Detect which cell encompasses the target text, then output its [X, Y] center coordinate. 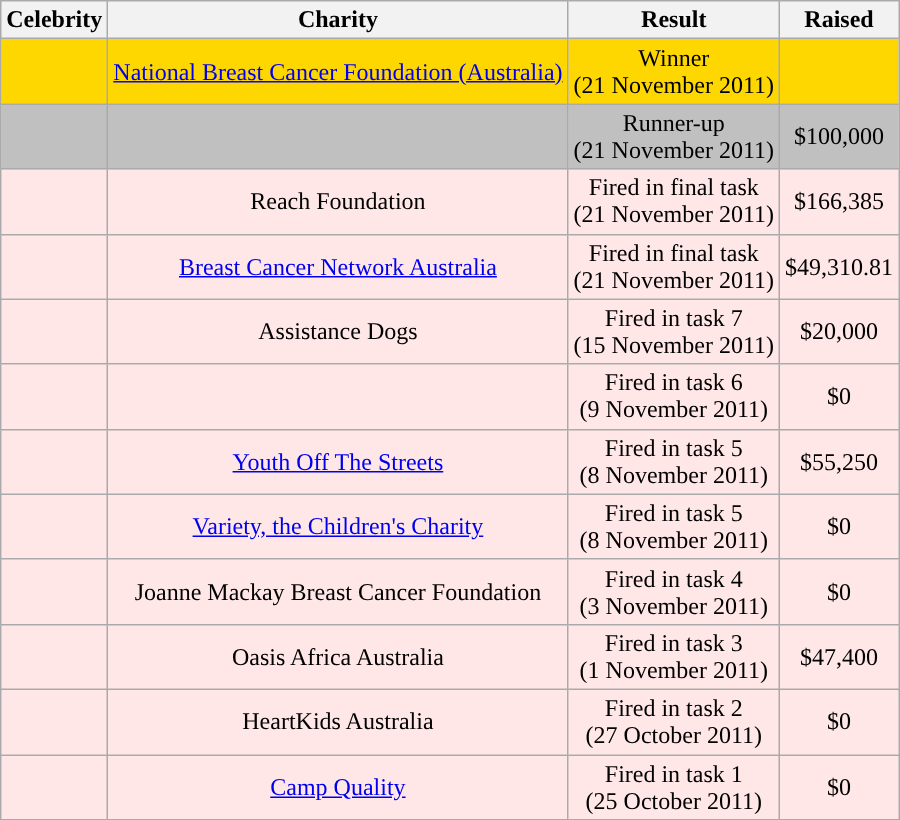
Runner-up(21 November 2011) [674, 136]
Charity [338, 20]
Joanne Mackay Breast Cancer Foundation [338, 592]
Variety, the Children's Charity [338, 526]
Breast Cancer Network Australia [338, 266]
$47,400 [840, 656]
$49,310.81 [840, 266]
Assistance Dogs [338, 332]
Reach Foundation [338, 202]
$166,385 [840, 202]
Result [674, 20]
Raised [840, 20]
Fired in task 2(27 October 2011) [674, 722]
$20,000 [840, 332]
$100,000 [840, 136]
Oasis Africa Australia [338, 656]
$55,250 [840, 462]
Winner(21 November 2011) [674, 72]
Camp Quality [338, 786]
Fired in task 3(1 November 2011) [674, 656]
Fired in task 1(25 October 2011) [674, 786]
National Breast Cancer Foundation (Australia) [338, 72]
HeartKids Australia [338, 722]
Fired in task 7(15 November 2011) [674, 332]
Fired in task 4(3 November 2011) [674, 592]
Youth Off The Streets [338, 462]
Celebrity [54, 20]
Fired in task 6(9 November 2011) [674, 396]
